From the cell containing the given text, extract its center point as (x, y) coordinate. 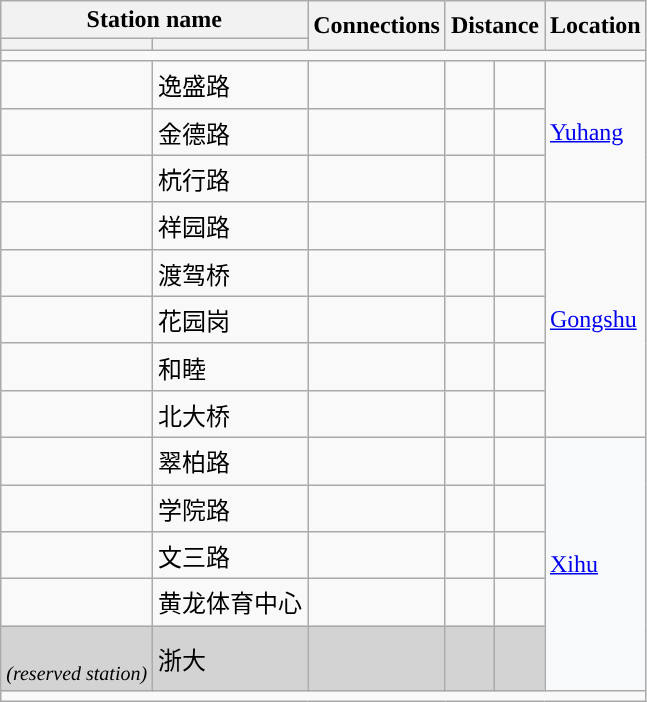
逸盛路 (230, 84)
Connections (377, 26)
Station name (154, 20)
学院路 (230, 508)
Location (595, 26)
Gongshu (595, 320)
金德路 (230, 132)
(reserved station) (77, 658)
文三路 (230, 556)
和睦 (230, 366)
浙大 (230, 658)
翠柏路 (230, 460)
黄龙体育中心 (230, 602)
祥园路 (230, 226)
北大桥 (230, 414)
杭行路 (230, 178)
渡驾桥 (230, 272)
Xihu (595, 564)
Distance (494, 26)
Yuhang (595, 132)
花园岗 (230, 320)
